Return the [x, y] coordinate for the center point of the cell that contains the specified text.  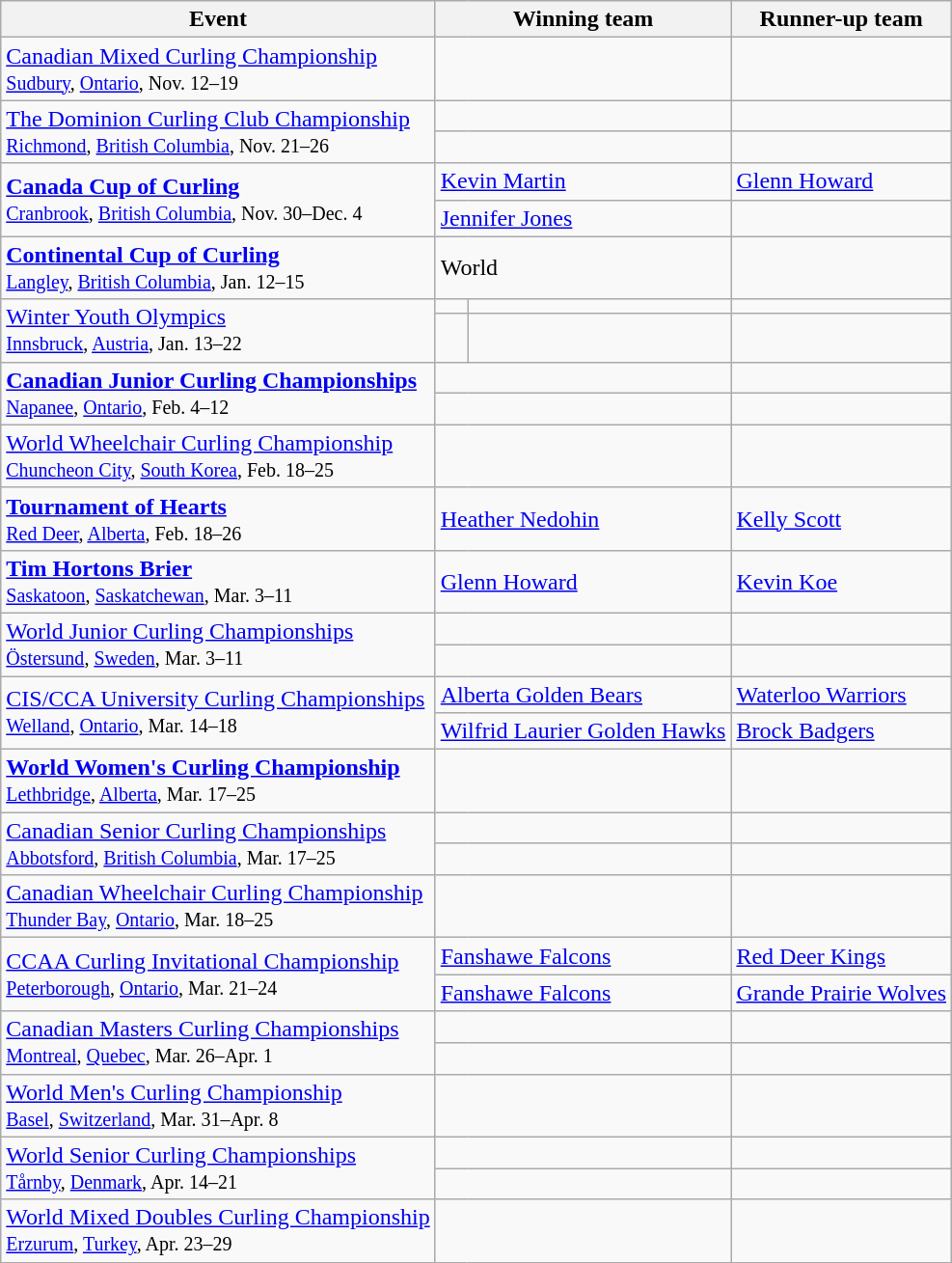
Tim Hortons Brier Saskatoon, Saskatchewan, Mar. 3–11 [218, 581]
Winning team [583, 19]
World Mixed Doubles Curling Championship Erzurum, Turkey, Apr. 23–29 [218, 1231]
Wilfrid Laurier Golden Hawks [583, 731]
Red Deer Kings [841, 956]
Winter Youth Olympics Innsbruck, Austria, Jan. 13–22 [218, 330]
World Junior Curling Championships Östersund, Sweden, Mar. 3–11 [218, 645]
Event [218, 19]
Kevin Martin [583, 181]
Canadian Mixed Curling Championship Sudbury, Ontario, Nov. 12–19 [218, 69]
Brock Badgers [841, 731]
Canadian Junior Curling Championships Napanee, Ontario, Feb. 4–12 [218, 394]
Alberta Golden Bears [583, 694]
Canada Cup of Curling Cranbrook, British Columbia, Nov. 30–Dec. 4 [218, 200]
Canadian Wheelchair Curling Championship Thunder Bay, Ontario, Mar. 18–25 [218, 907]
World Women's Curling Championship Lethbridge, Alberta, Mar. 17–25 [218, 782]
Continental Cup of Curling Langley, British Columbia, Jan. 12–15 [218, 268]
Jennifer Jones [583, 218]
Kelly Scott [841, 519]
Waterloo Warriors [841, 694]
World Senior Curling Championships Tårnby, Denmark, Apr. 14–21 [218, 1167]
Heather Nedohin [583, 519]
Canadian Senior Curling Championships Abbotsford, British Columbia, Mar. 17–25 [218, 843]
World Men's Curling Championship Basel, Switzerland, Mar. 31–Apr. 8 [218, 1106]
The Dominion Curling Club Championship Richmond, British Columbia, Nov. 21–26 [218, 131]
CCAA Curling Invitational Championship Peterborough, Ontario, Mar. 21–24 [218, 975]
Canadian Masters Curling Championships Montreal, Quebec, Mar. 26–Apr. 1 [218, 1042]
Runner-up team [841, 19]
World Wheelchair Curling Championship Chuncheon City, South Korea, Feb. 18–25 [218, 455]
Grande Prairie Wolves [841, 993]
Kevin Koe [841, 581]
World [583, 268]
Tournament of Hearts Red Deer, Alberta, Feb. 18–26 [218, 519]
CIS/CCA University Curling Championships Welland, Ontario, Mar. 14–18 [218, 712]
